Find where the given text appears and provide that cell's center as (x, y) coordinate. 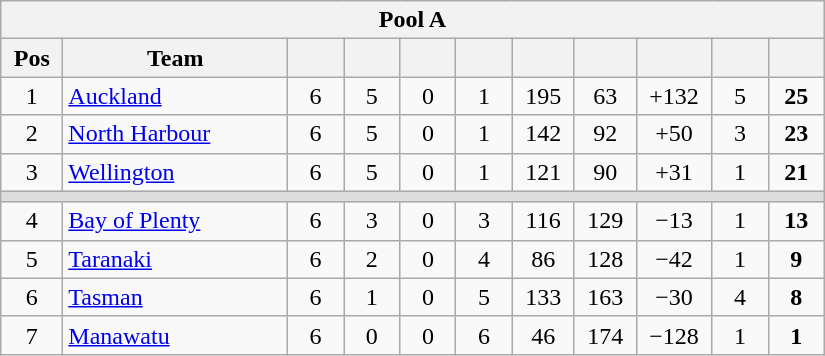
Auckland (176, 96)
Wellington (176, 172)
−42 (674, 259)
90 (605, 172)
−13 (674, 221)
116 (543, 221)
−128 (674, 335)
86 (543, 259)
121 (543, 172)
+31 (674, 172)
46 (543, 335)
128 (605, 259)
+132 (674, 96)
133 (543, 297)
Bay of Plenty (176, 221)
13 (796, 221)
Taranaki (176, 259)
8 (796, 297)
23 (796, 134)
195 (543, 96)
Tasman (176, 297)
9 (796, 259)
7 (32, 335)
Manawatu (176, 335)
21 (796, 172)
63 (605, 96)
129 (605, 221)
Pool A (413, 20)
92 (605, 134)
Pos (32, 58)
142 (543, 134)
North Harbour (176, 134)
174 (605, 335)
Team (176, 58)
−30 (674, 297)
163 (605, 297)
+50 (674, 134)
25 (796, 96)
